Capture the cell that displays the provided text and extract its (x, y) central coordinate. 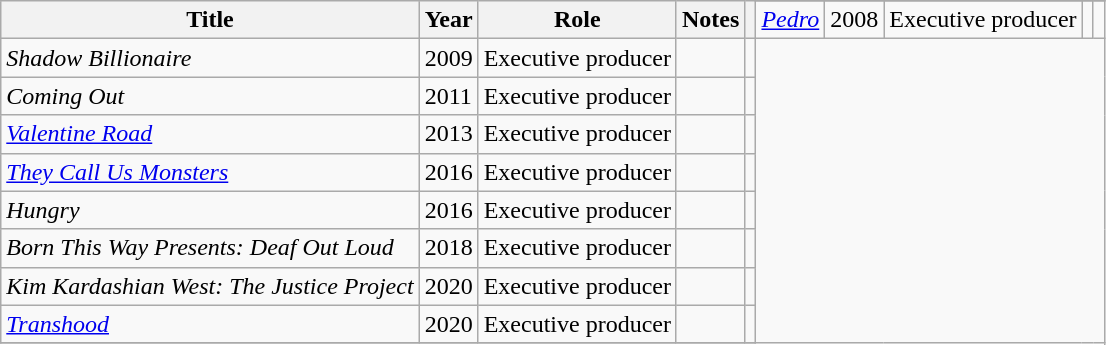
Role (577, 20)
2013 (448, 134)
They Call Us Monsters (210, 172)
2009 (448, 58)
Born This Way Presents: Deaf Out Loud (210, 248)
Valentine Road (210, 134)
2018 (448, 248)
2011 (448, 96)
Pedro (790, 20)
Year (448, 20)
Hungry (210, 210)
Coming Out (210, 96)
2008 (854, 20)
Transhood (210, 324)
Kim Kardashian West: The Justice Project (210, 286)
Notes (710, 20)
Title (210, 20)
Shadow Billionaire (210, 58)
